Capture the cell that displays the provided text and extract its (X, Y) central coordinate. 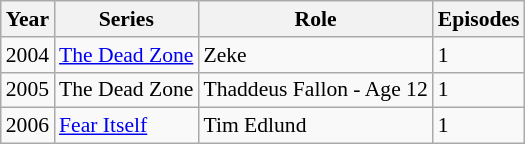
2004 (28, 55)
Tim Edlund (315, 126)
2005 (28, 90)
Series (126, 19)
Thaddeus Fallon - Age 12 (315, 90)
Episodes (479, 19)
Zeke (315, 55)
Fear Itself (126, 126)
2006 (28, 126)
Year (28, 19)
Role (315, 19)
